Identify which cell holds the provided text, then report its (X, Y) central coordinate. 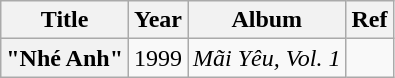
Album (267, 20)
Ref (370, 20)
Mãi Yêu, Vol. 1 (267, 58)
Year (158, 20)
"Nhé Anh" (65, 58)
1999 (158, 58)
Title (65, 20)
